Return [x, y] of the center of cell containing provided text 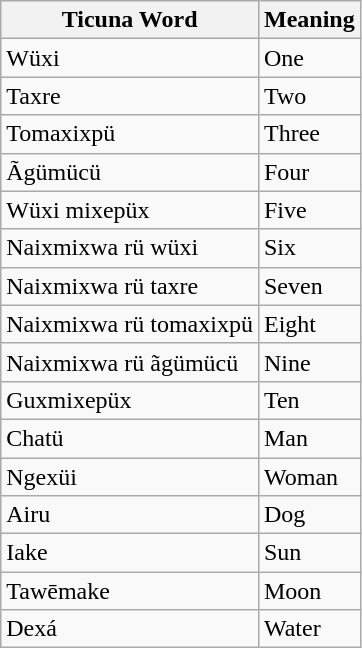
Airu [130, 515]
Naixmixwa rü tomaxixpü [130, 324]
Ngexüi [130, 477]
Ticuna Word [130, 20]
Naixmixwa rü taxre [130, 286]
One [309, 58]
Dog [309, 515]
Tawēmake [130, 591]
Water [309, 629]
Chatü [130, 438]
Dexá [130, 629]
Six [309, 248]
Man [309, 438]
Woman [309, 477]
Tomaxixpü [130, 134]
Naixmixwa rü wüxi [130, 248]
Wüxi [130, 58]
Meaning [309, 20]
Ten [309, 400]
Eight [309, 324]
Three [309, 134]
Two [309, 96]
Guxmixepüx [130, 400]
Sun [309, 553]
Seven [309, 286]
Iake [130, 553]
Five [309, 210]
Naixmixwa rü ãgümücü [130, 362]
Nine [309, 362]
Taxre [130, 96]
Moon [309, 591]
Four [309, 172]
Wüxi mixepüx [130, 210]
Ãgümücü [130, 172]
